Scan for the cell matching the given text and deliver its [X, Y] coordinate at center. 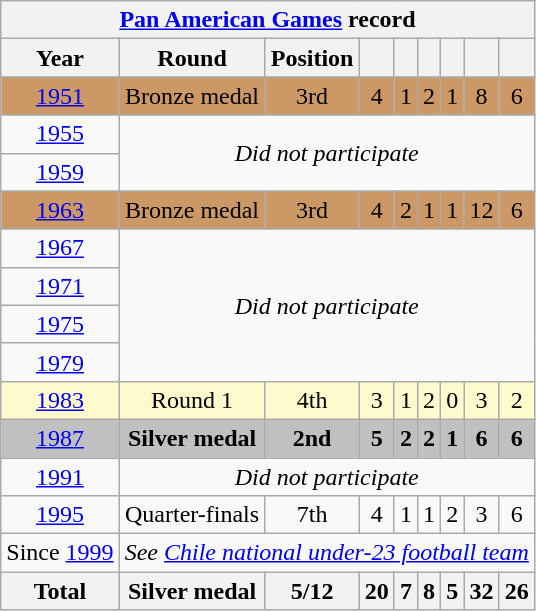
Since 1999 [60, 553]
26 [516, 591]
7th [312, 515]
1987 [60, 438]
Pan American Games record [268, 20]
1963 [60, 210]
1991 [60, 477]
4th [312, 400]
1959 [60, 172]
Position [312, 58]
5/12 [312, 591]
0 [452, 400]
1967 [60, 248]
7 [406, 591]
Total [60, 591]
Quarter-finals [192, 515]
Round 1 [192, 400]
1955 [60, 134]
1951 [60, 96]
32 [482, 591]
1983 [60, 400]
1971 [60, 286]
See Chile national under-23 football team [326, 553]
Round [192, 58]
12 [482, 210]
1975 [60, 324]
20 [376, 591]
2nd [312, 438]
1995 [60, 515]
Year [60, 58]
1979 [60, 362]
